Return the (x, y) coordinate for the center point of the cell that contains the specified text.  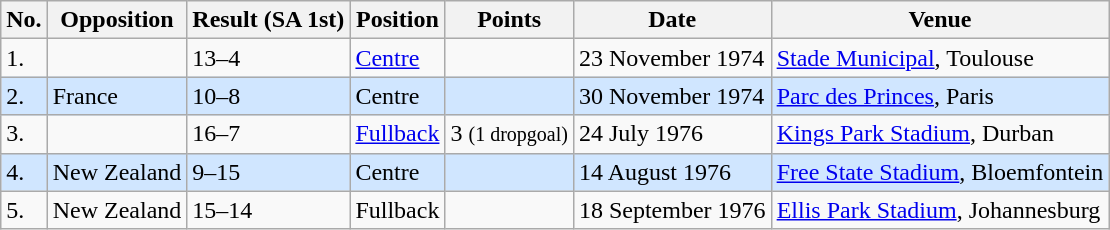
Result (SA 1st) (268, 20)
18 September 1976 (672, 210)
Date (672, 20)
Free State Stadium, Bloemfontein (940, 172)
1. (24, 58)
10–8 (268, 96)
Points (509, 20)
2. (24, 96)
Parc des Princes, Paris (940, 96)
3. (24, 134)
France (117, 96)
Ellis Park Stadium, Johannesburg (940, 210)
14 August 1976 (672, 172)
Position (398, 20)
30 November 1974 (672, 96)
9–15 (268, 172)
Venue (940, 20)
Stade Municipal, Toulouse (940, 58)
16–7 (268, 134)
5. (24, 210)
23 November 1974 (672, 58)
4. (24, 172)
13–4 (268, 58)
24 July 1976 (672, 134)
15–14 (268, 210)
Kings Park Stadium, Durban (940, 134)
Opposition (117, 20)
No. (24, 20)
3 (1 dropgoal) (509, 134)
